Return (x, y) of the center of cell containing provided text 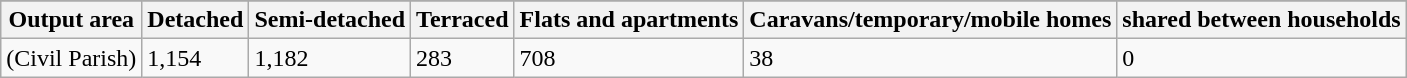
1,154 (196, 58)
38 (930, 58)
Semi-detached (330, 20)
(Civil Parish) (72, 58)
Flats and apartments (629, 20)
Caravans/temporary/mobile homes (930, 20)
0 (1262, 58)
1,182 (330, 58)
Output area (72, 20)
708 (629, 58)
283 (462, 58)
Detached (196, 20)
shared between households (1262, 20)
Terraced (462, 20)
